Provide the (x, y) coordinate of the cell's center where the given text is located.  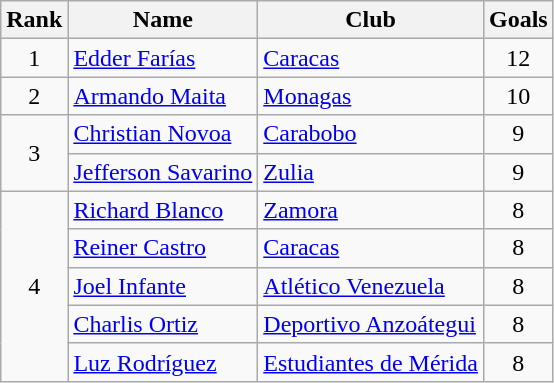
Monagas (371, 96)
Zulia (371, 172)
Rank (34, 20)
10 (518, 96)
1 (34, 58)
Goals (518, 20)
Zamora (371, 210)
Christian Novoa (163, 134)
4 (34, 286)
Reiner Castro (163, 248)
Atlético Venezuela (371, 286)
Richard Blanco (163, 210)
Name (163, 20)
Edder Farías (163, 58)
3 (34, 153)
Joel Infante (163, 286)
12 (518, 58)
Charlis Ortiz (163, 324)
Estudiantes de Mérida (371, 362)
Club (371, 20)
Armando Maita (163, 96)
2 (34, 96)
Carabobo (371, 134)
Jefferson Savarino (163, 172)
Deportivo Anzoátegui (371, 324)
Luz Rodríguez (163, 362)
